Provide the [x, y] coordinate of the cell's center where the given text is located.  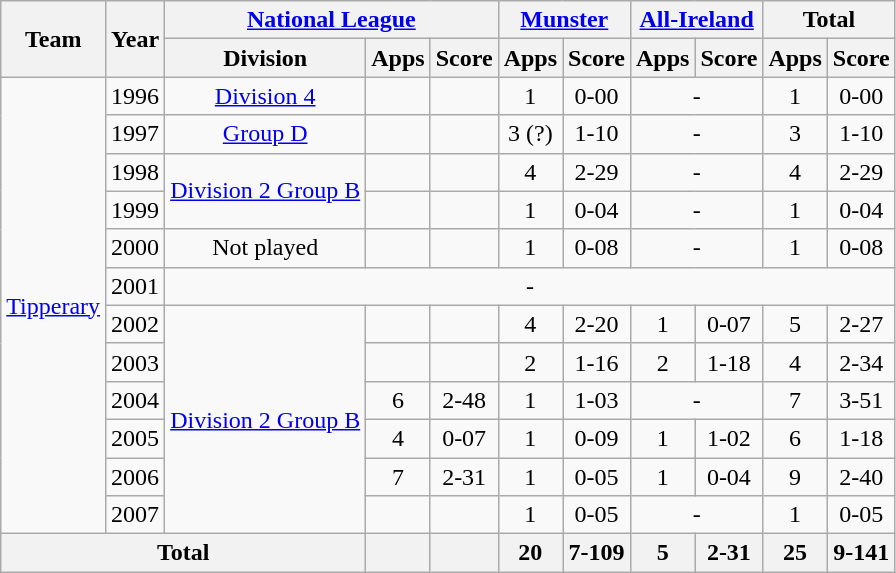
1-16 [597, 362]
3-51 [861, 400]
Group D [266, 134]
1996 [136, 96]
2001 [136, 286]
Team [54, 39]
2002 [136, 324]
2006 [136, 477]
National League [332, 20]
All-Ireland [696, 20]
1-03 [597, 400]
20 [530, 553]
2-20 [597, 324]
9 [795, 477]
1998 [136, 172]
Munster [564, 20]
1-02 [729, 438]
0-09 [597, 438]
1997 [136, 134]
Year [136, 39]
Tipperary [54, 306]
2004 [136, 400]
2003 [136, 362]
Division [266, 58]
7-109 [597, 553]
1999 [136, 210]
2005 [136, 438]
25 [795, 553]
Not played [266, 248]
2-40 [861, 477]
Division 4 [266, 96]
3 (?) [530, 134]
3 [795, 134]
2-48 [464, 400]
2-27 [861, 324]
9-141 [861, 553]
2007 [136, 515]
2-34 [861, 362]
2000 [136, 248]
